Find where the given text appears and provide that cell's center as [x, y] coordinate. 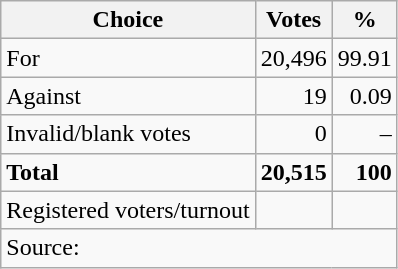
0 [294, 134]
Total [128, 172]
Invalid/blank votes [128, 134]
Votes [294, 20]
Registered voters/turnout [128, 210]
20,515 [294, 172]
% [364, 20]
Choice [128, 20]
Against [128, 96]
100 [364, 172]
Source: [199, 248]
0.09 [364, 96]
For [128, 58]
19 [294, 96]
20,496 [294, 58]
99.91 [364, 58]
– [364, 134]
